Search for the cell housing the specified text and yield its [x, y] center coordinate. 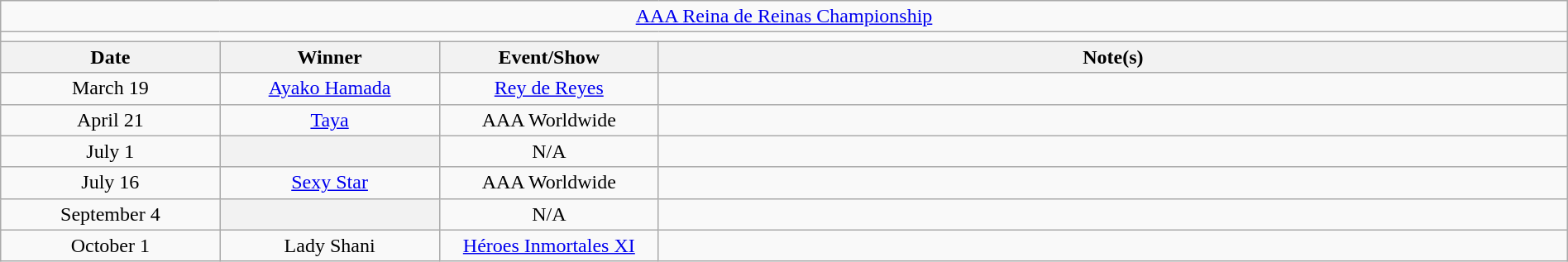
Winner [329, 57]
September 4 [111, 214]
Héroes Inmortales XI [549, 245]
Lady Shani [329, 245]
Ayako Hamada [329, 88]
AAA Reina de Reinas Championship [784, 17]
Taya [329, 120]
Event/Show [549, 57]
Date [111, 57]
April 21 [111, 120]
July 1 [111, 151]
July 16 [111, 183]
October 1 [111, 245]
Sexy Star [329, 183]
March 19 [111, 88]
Note(s) [1113, 57]
Rey de Reyes [549, 88]
